Return [x, y] of the center of cell containing provided text 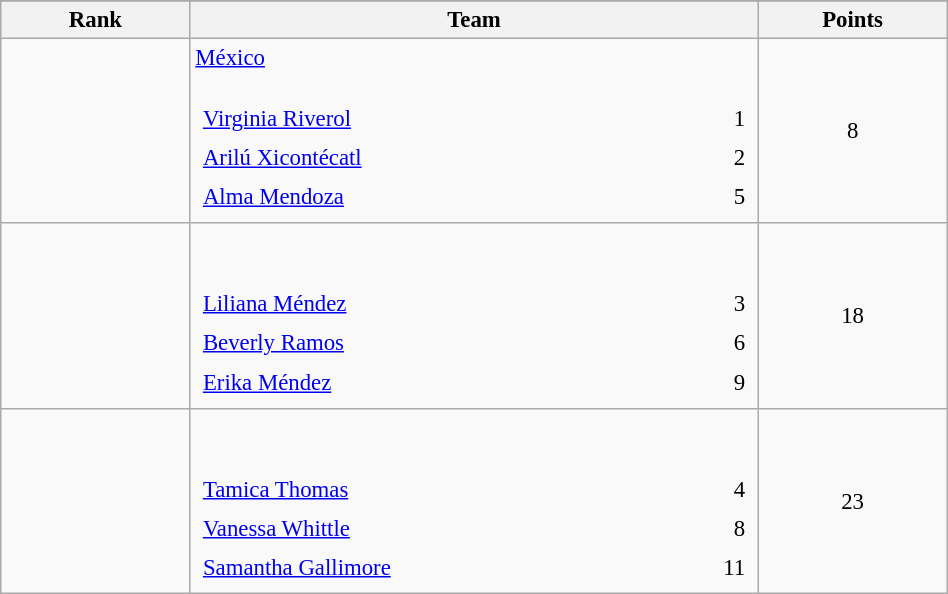
Erika Méndez [440, 382]
Tamica Thomas 4 Vanessa Whittle 8 Samantha Gallimore 11 [474, 500]
Rank [96, 20]
México Virginia Riverol 1 Arilú Xicontécatl 2 Alma Mendoza 5 [474, 132]
Arilú Xicontécatl [442, 158]
Vanessa Whittle [435, 528]
1 [720, 119]
Team [474, 20]
Beverly Ramos [440, 343]
2 [720, 158]
Tamica Thomas [435, 489]
18 [852, 316]
Virginia Riverol [442, 119]
6 [718, 343]
9 [718, 382]
23 [852, 500]
Liliana Méndez [440, 304]
3 [718, 304]
Liliana Méndez 3 Beverly Ramos 6 Erika Méndez 9 [474, 316]
Samantha Gallimore [435, 567]
11 [712, 567]
5 [720, 197]
4 [712, 489]
Points [852, 20]
Alma Mendoza [442, 197]
